Return the (x, y) coordinate for the center point of the cell that contains the specified text.  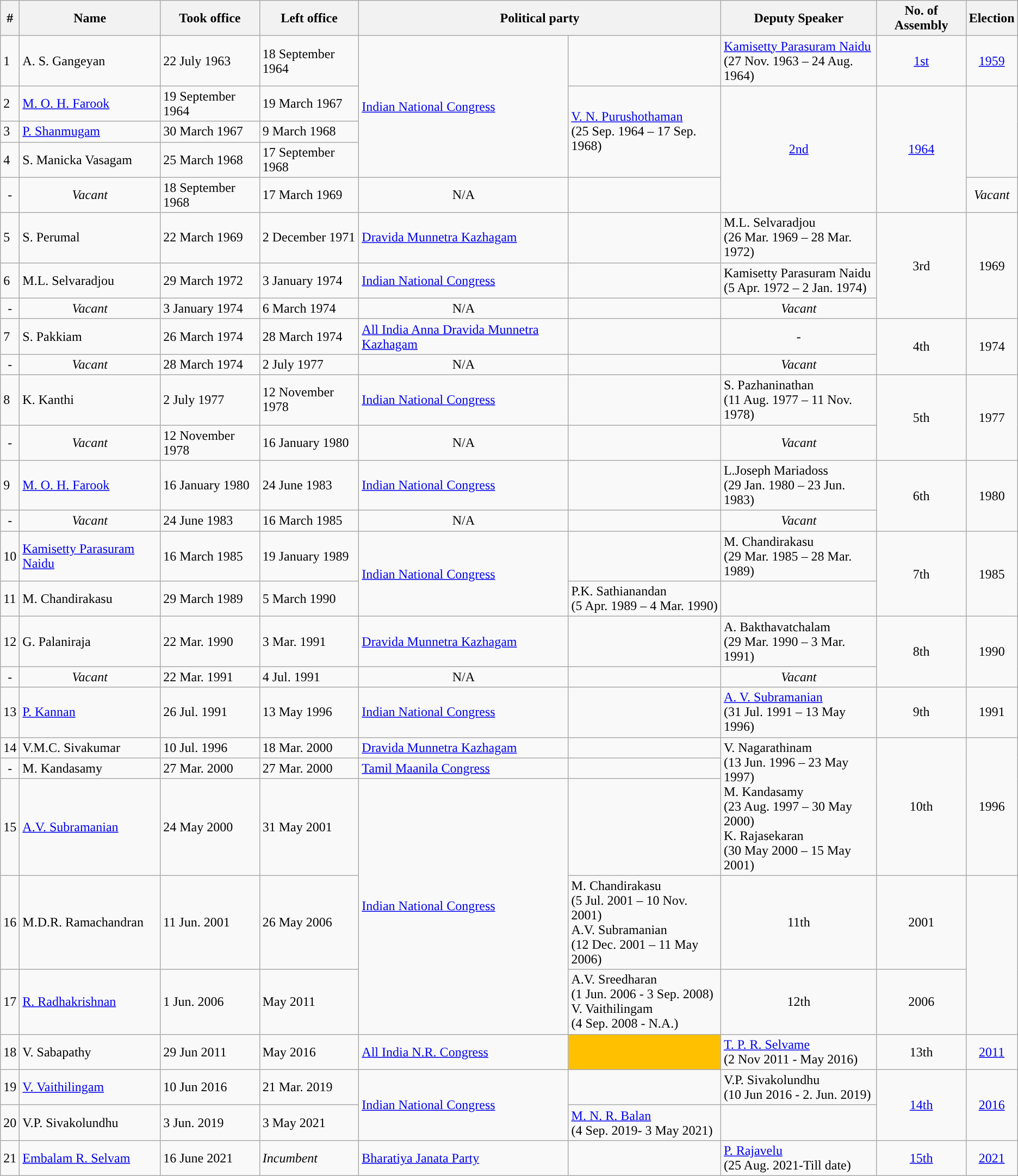
K. Kanthi (90, 400)
M. Chandirakasu (90, 599)
2016 (992, 1105)
S. Perumal (90, 238)
4th (921, 347)
May 2016 (309, 1051)
Bharatiya Janata Party (463, 1158)
9 (10, 486)
16 (10, 922)
11th (798, 922)
19 (10, 1087)
9 March 1968 (309, 132)
1985 (992, 574)
P. Kannan (90, 712)
10 (10, 556)
A. V. Subramanian(31 Jul. 1991 – 13 May 1996) (798, 712)
8 (10, 400)
V. Sabapathy (90, 1051)
17 March 1969 (309, 195)
2011 (992, 1051)
30 March 1967 (210, 132)
10 Jul. 1996 (210, 748)
29 Jun 2011 (210, 1051)
V. Nagarathinam(13 Jun. 1996 – 23 May 1997)M. Kandasamy(23 Aug. 1997 – 30 May 2000)K. Rajasekaran(30 May 2000 – 15 May 2001) (798, 806)
6 March 1974 (309, 308)
All India Anna Dravida Munnetra Kazhagam (463, 336)
14th (921, 1105)
3 May 2021 (309, 1122)
1959 (992, 61)
29 March 1989 (210, 599)
1996 (992, 806)
V.M.C. Sivakumar (90, 748)
M. N. R. Balan(4 Sep. 2019- 3 May 2021) (644, 1122)
21 Mar. 2019 (309, 1087)
All India N.R. Congress (463, 1051)
18 Mar. 2000 (309, 748)
24 May 2000 (210, 827)
2 (10, 103)
Tamil Maanila Congress (463, 768)
A. S. Gangeyan (90, 61)
Kamisetty Parasuram Naidu(27 Nov. 1963 – 24 Aug. 1964) (798, 61)
3 (10, 132)
17 September 1968 (309, 160)
Kamisetty Parasuram Naidu(5 Apr. 1972 – 2 Jan. 1974) (798, 281)
21 (10, 1158)
Kamisetty Parasuram Naidu (90, 556)
2006 (921, 1001)
V. Vaithilingam (90, 1087)
22 July 1963 (210, 61)
Name (90, 18)
M.L. Selvaradjou (26 Mar. 1969 – 28 Mar. 1972) (798, 238)
S. Pazhaninathan(11 Aug. 1977 – 11 Nov. 1978) (798, 400)
6 (10, 281)
V. N. Purushothaman(25 Sep. 1964 – 17 Sep. 1968) (644, 132)
29 March 1972 (210, 281)
P. Shanmugam (90, 132)
26 Jul. 1991 (210, 712)
4 Jul. 1991 (309, 677)
V.P. Sivakolundhu (90, 1122)
18 (10, 1051)
3 Jun. 2019 (210, 1122)
11 Jun. 2001 (210, 922)
Incumbent (309, 1158)
4 (10, 160)
1st (921, 61)
A.V. Sreedharan(1 Jun. 2006 - 3 Sep. 2008) V. Vaithilingam(4 Sep. 2008 - N.A.) (644, 1001)
1964 (921, 149)
2 December 1971 (309, 238)
1991 (992, 712)
# (10, 18)
S. Manicka Vasagam (90, 160)
22 Mar. 1991 (210, 677)
18 September 1964 (309, 61)
3rd (921, 265)
19 March 1967 (309, 103)
A. Bakthavatchalam(29 Mar. 1990 – 3 Mar. 1991) (798, 642)
31 May 2001 (309, 827)
18 September 1968 (210, 195)
5 March 1990 (309, 599)
13 May 1996 (309, 712)
No. of Assembly (921, 18)
12 (10, 642)
M.L. Selvaradjou (90, 281)
1 Jun. 2006 (210, 1001)
1980 (992, 496)
22 March 1969 (210, 238)
15th (921, 1158)
7 (10, 336)
A.V. Subramanian (90, 827)
2nd (798, 149)
G. Palaniraja (90, 642)
M. Chandirakasu(29 Mar. 1985 – 28 Mar. 1989) (798, 556)
Embalam R. Selvam (90, 1158)
26 March 1974 (210, 336)
9th (921, 712)
19 January 1989 (309, 556)
8th (921, 652)
5th (921, 418)
5 (10, 238)
T. P. R. Selvame(2 Nov 2011 - May 2016) (798, 1051)
19 September 1964 (210, 103)
26 May 2006 (309, 922)
Political party (540, 18)
1 (10, 61)
L.Joseph Mariadoss(29 Jan. 1980 – 23 Jun. 1983) (798, 486)
10 Jun 2016 (210, 1087)
6th (921, 496)
22 Mar. 1990 (210, 642)
V.P. Sivakolundhu(10 Jun 2016 - 2. Jun. 2019) (798, 1087)
Deputy Speaker (798, 18)
12th (798, 1001)
May 2011 (309, 1001)
2001 (921, 922)
13th (921, 1051)
16 June 2021 (210, 1158)
11 (10, 599)
20 (10, 1122)
P.K. Sathianandan(5 Apr. 1989 – 4 Mar. 1990) (644, 599)
25 March 1968 (210, 160)
M.D.R. Ramachandran (90, 922)
13 (10, 712)
14 (10, 748)
7th (921, 574)
M. Kandasamy (90, 768)
1969 (992, 265)
1977 (992, 418)
2021 (992, 1158)
17 (10, 1001)
R. Radhakrishnan (90, 1001)
M. Chandirakasu(5 Jul. 2001 – 10 Nov. 2001)A.V. Subramanian(12 Dec. 2001 – 11 May 2006) (644, 922)
P. Rajavelu(25 Aug. 2021-Till date) (798, 1158)
Took office (210, 18)
S. Pakkiam (90, 336)
Election (992, 18)
1974 (992, 347)
15 (10, 827)
Left office (309, 18)
10th (921, 806)
1990 (992, 652)
3 Mar. 1991 (309, 642)
